Extract the [x, y] coordinate from the center of the cell holding the provided text.  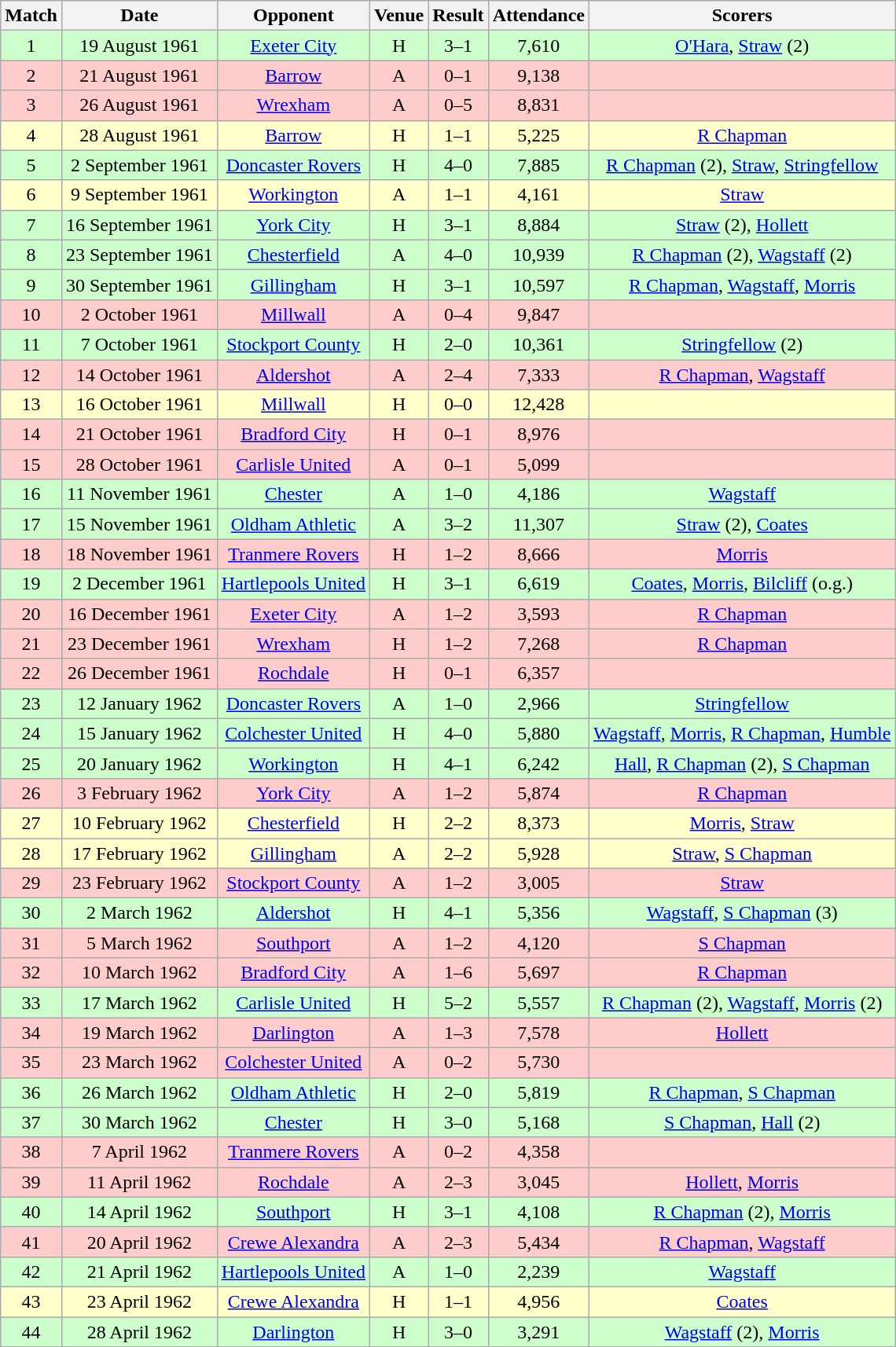
28 October 1961 [139, 464]
Wagstaff, S Chapman (3) [742, 913]
1–6 [458, 973]
S Chapman, Hall (2) [742, 1122]
5,697 [538, 973]
6,619 [538, 584]
3–2 [458, 524]
18 November 1961 [139, 554]
7,610 [538, 46]
10 March 1962 [139, 973]
19 [31, 584]
32 [31, 973]
9,847 [538, 314]
Date [139, 16]
6,242 [538, 763]
28 August 1961 [139, 135]
35 [31, 1063]
14 April 1962 [139, 1212]
5,356 [538, 913]
28 April 1962 [139, 1332]
8,666 [538, 554]
12 [31, 375]
22 [31, 673]
21 [31, 644]
5,099 [538, 464]
20 April 1962 [139, 1242]
12 January 1962 [139, 703]
42 [31, 1272]
26 August 1961 [139, 105]
7 [31, 225]
16 [31, 494]
Morris [742, 554]
3,593 [538, 614]
1 [31, 46]
28 [31, 853]
Morris, Straw [742, 823]
23 September 1961 [139, 255]
30 March 1962 [139, 1122]
2,966 [538, 703]
4,186 [538, 494]
5,874 [538, 793]
4 [31, 135]
6 [31, 195]
3,005 [538, 883]
12,428 [538, 405]
Venue [399, 16]
2,239 [538, 1272]
21 August 1961 [139, 75]
15 [31, 464]
23 February 1962 [139, 883]
R Chapman (2), Morris [742, 1212]
38 [31, 1152]
9,138 [538, 75]
5 [31, 165]
29 [31, 883]
14 [31, 435]
10 February 1962 [139, 823]
15 January 1962 [139, 733]
2–4 [458, 375]
5,880 [538, 733]
8,831 [538, 105]
5 March 1962 [139, 943]
9 September 1961 [139, 195]
2 September 1961 [139, 165]
4,120 [538, 943]
6,357 [538, 673]
Attendance [538, 16]
Straw (2), Hollett [742, 225]
Scorers [742, 16]
30 September 1961 [139, 284]
R Chapman (2), Wagstaff, Morris (2) [742, 1003]
23 [31, 703]
43 [31, 1301]
17 March 1962 [139, 1003]
30 [31, 913]
36 [31, 1092]
3,045 [538, 1182]
2 October 1961 [139, 314]
13 [31, 405]
Wagstaff (2), Morris [742, 1332]
Result [458, 16]
17 [31, 524]
11 [31, 344]
39 [31, 1182]
17 February 1962 [139, 853]
2 March 1962 [139, 913]
21 April 1962 [139, 1272]
10 [31, 314]
5–2 [458, 1003]
19 August 1961 [139, 46]
9 [31, 284]
23 December 1961 [139, 644]
10,939 [538, 255]
0–5 [458, 105]
23 April 1962 [139, 1301]
26 [31, 793]
Hall, R Chapman (2), S Chapman [742, 763]
8,373 [538, 823]
2 [31, 75]
16 September 1961 [139, 225]
25 [31, 763]
20 [31, 614]
5,225 [538, 135]
3 February 1962 [139, 793]
10,597 [538, 284]
Hollett [742, 1033]
5,434 [538, 1242]
7,268 [538, 644]
7,578 [538, 1033]
24 [31, 733]
14 October 1961 [139, 375]
S Chapman [742, 943]
19 March 1962 [139, 1033]
20 January 1962 [139, 763]
10,361 [538, 344]
34 [31, 1033]
37 [31, 1122]
Coates, Morris, Bilcliff (o.g.) [742, 584]
31 [31, 943]
2 December 1961 [139, 584]
R Chapman, Wagstaff, Morris [742, 284]
Opponent [293, 16]
8,884 [538, 225]
O'Hara, Straw (2) [742, 46]
5,730 [538, 1063]
7,885 [538, 165]
21 October 1961 [139, 435]
R Chapman (2), Straw, Stringfellow [742, 165]
18 [31, 554]
Straw, S Chapman [742, 853]
5,819 [538, 1092]
16 October 1961 [139, 405]
Coates [742, 1301]
4,956 [538, 1301]
0–4 [458, 314]
Stringfellow [742, 703]
16 December 1961 [139, 614]
11 November 1961 [139, 494]
7 April 1962 [139, 1152]
Hollett, Morris [742, 1182]
15 November 1961 [139, 524]
26 December 1961 [139, 673]
4,161 [538, 195]
Straw (2), Coates [742, 524]
33 [31, 1003]
4,358 [538, 1152]
R Chapman, S Chapman [742, 1092]
4,108 [538, 1212]
40 [31, 1212]
11,307 [538, 524]
8 [31, 255]
8,976 [538, 435]
R Chapman (2), Wagstaff (2) [742, 255]
41 [31, 1242]
Wagstaff, Morris, R Chapman, Humble [742, 733]
11 April 1962 [139, 1182]
3 [31, 105]
7 October 1961 [139, 344]
23 March 1962 [139, 1063]
7,333 [538, 375]
3,291 [538, 1332]
Stringfellow (2) [742, 344]
26 March 1962 [139, 1092]
27 [31, 823]
5,928 [538, 853]
1–3 [458, 1033]
44 [31, 1332]
0–0 [458, 405]
Match [31, 16]
5,168 [538, 1122]
5,557 [538, 1003]
